Locate the cell with the specified text and output its [x, y] center coordinate. 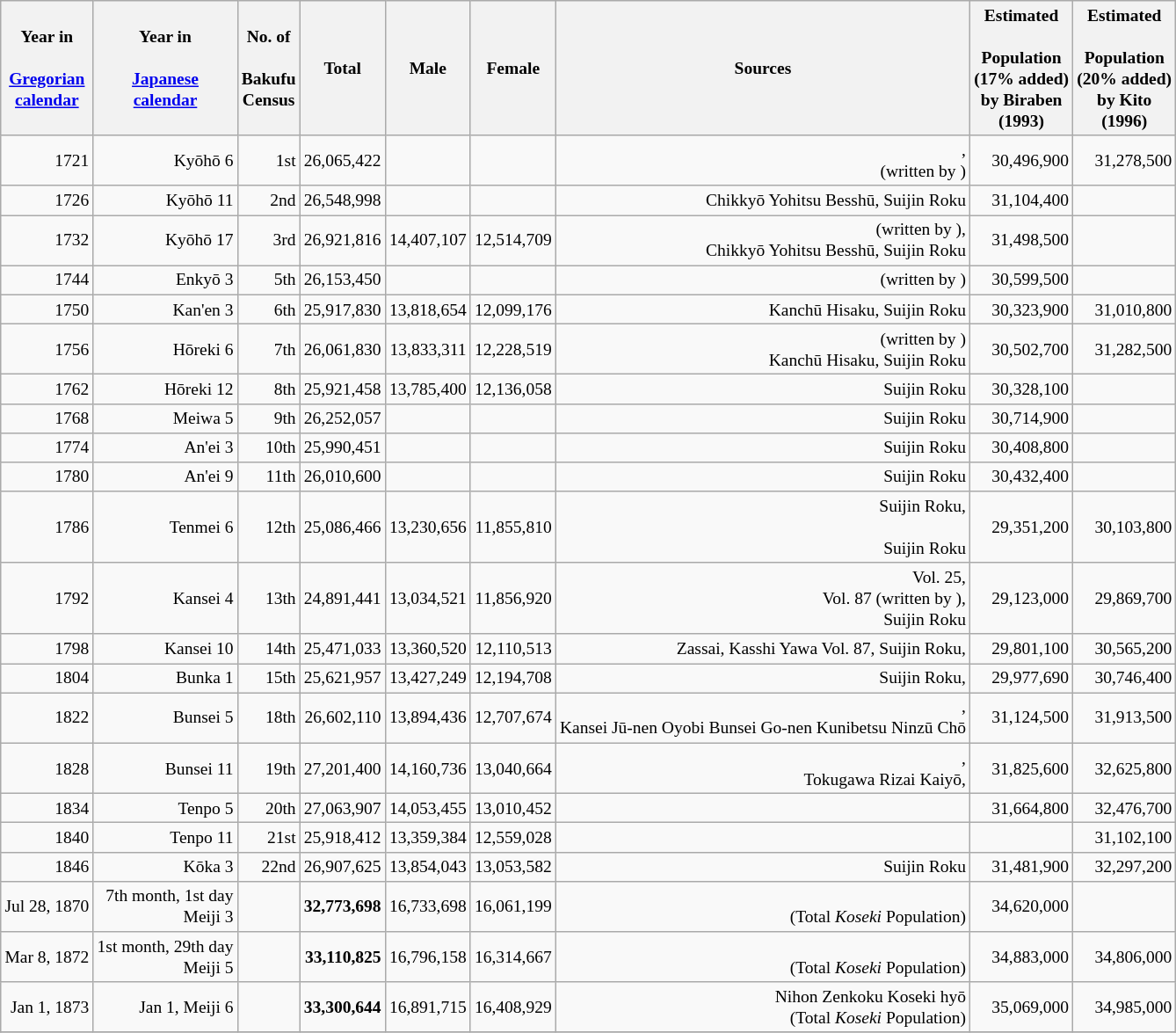
,Kansei Jū-nen Oyobi Bunsei Go-nen Kunibetsu Ninzū Chō [763, 717]
30,328,100 [1021, 389]
Kyōhō 6 [165, 160]
30,502,700 [1021, 348]
18th [269, 717]
1834 [47, 809]
33,300,644 [343, 1008]
35,069,000 [1021, 1008]
Male [427, 69]
25,086,466 [343, 527]
16,314,667 [513, 957]
30,714,900 [1021, 418]
26,921,816 [343, 241]
31,102,100 [1125, 837]
12,136,058 [513, 389]
Kansei 4 [165, 598]
29,869,700 [1125, 598]
13,427,249 [427, 679]
31,282,500 [1125, 348]
1828 [47, 768]
Bunsei 5 [165, 717]
30,432,400 [1021, 476]
Sources [763, 69]
Tenpo 11 [165, 837]
6th [269, 309]
1750 [47, 309]
An'ei 3 [165, 447]
Nihon Zenkoku Koseki hyō(Total Koseki Population) [763, 1008]
34,806,000 [1125, 957]
31,913,500 [1125, 717]
No. ofBakufu Census [269, 69]
25,917,830 [343, 309]
12,099,176 [513, 309]
31,124,500 [1021, 717]
26,252,057 [343, 418]
2nd [269, 200]
34,985,000 [1125, 1008]
30,746,400 [1125, 679]
30,408,800 [1021, 447]
1786 [47, 527]
Jan 1, Meiji 6 [165, 1008]
14,053,455 [427, 809]
Kan'en 3 [165, 309]
13th [269, 598]
25,921,458 [343, 389]
12,110,513 [513, 649]
Kyōhō 11 [165, 200]
31,104,400 [1021, 200]
Vol. 25, Vol. 87 (written by ),Suijin Roku [763, 598]
12,707,674 [513, 717]
24,891,441 [343, 598]
13,053,582 [513, 867]
1822 [47, 717]
(written by ) [763, 280]
16,061,199 [513, 906]
13,854,043 [427, 867]
Jan 1, 1873 [47, 1008]
Suijin Roku, [763, 679]
8th [269, 389]
Year inGregoriancalendar [47, 69]
31,278,500 [1125, 160]
1732 [47, 241]
1804 [47, 679]
1774 [47, 447]
30,599,500 [1021, 280]
1840 [47, 837]
EstimatedPopulation (20% added) by Kito (1996) [1125, 69]
26,602,110 [343, 717]
29,123,000 [1021, 598]
13,833,311 [427, 348]
Suijin Roku,Suijin Roku [763, 527]
1756 [47, 348]
Kyōhō 17 [165, 241]
26,061,830 [343, 348]
10th [269, 447]
Chikkyō Yohitsu Besshū, Suijin Roku [763, 200]
Kansei 10 [165, 649]
34,883,000 [1021, 957]
26,548,998 [343, 200]
27,201,400 [343, 768]
30,565,200 [1125, 649]
29,977,690 [1021, 679]
3rd [269, 241]
29,801,100 [1021, 649]
Hōreki 6 [165, 348]
11,856,920 [513, 598]
26,065,422 [343, 160]
14th [269, 649]
EstimatedPopulation (17% added) by Biraben (1993) [1021, 69]
12,514,709 [513, 241]
31,825,600 [1021, 768]
1846 [47, 867]
12,228,519 [513, 348]
Kanchū Hisaku, Suijin Roku [763, 309]
32,773,698 [343, 906]
25,621,957 [343, 679]
16,733,698 [427, 906]
21st [269, 837]
1st month, 29th dayMeiji 5 [165, 957]
32,476,700 [1125, 809]
30,496,900 [1021, 160]
34,620,000 [1021, 906]
(written by )Kanchū Hisaku, Suijin Roku [763, 348]
13,818,654 [427, 309]
1762 [47, 389]
1792 [47, 598]
13,359,384 [427, 837]
31,481,900 [1021, 867]
30,103,800 [1125, 527]
29,351,200 [1021, 527]
9th [269, 418]
1726 [47, 200]
15th [269, 679]
13,010,452 [513, 809]
Female [513, 69]
11th [269, 476]
Total [343, 69]
An'ei 9 [165, 476]
Bunka 1 [165, 679]
16,796,158 [427, 957]
11,855,810 [513, 527]
7th [269, 348]
13,034,521 [427, 598]
Tenpo 5 [165, 809]
22nd [269, 867]
14,160,736 [427, 768]
32,625,800 [1125, 768]
33,110,825 [343, 957]
26,153,450 [343, 280]
25,918,412 [343, 837]
14,407,107 [427, 241]
12,559,028 [513, 837]
(written by ),Chikkyō Yohitsu Besshū, Suijin Roku [763, 241]
12,194,708 [513, 679]
Bunsei 11 [165, 768]
25,990,451 [343, 447]
Hōreki 12 [165, 389]
Enkyō 3 [165, 280]
12th [269, 527]
27,063,907 [343, 809]
31,498,500 [1021, 241]
5th [269, 280]
26,010,600 [343, 476]
13,360,520 [427, 649]
26,907,625 [343, 867]
16,891,715 [427, 1008]
Year inJapanesecalendar [165, 69]
Kōka 3 [165, 867]
13,230,656 [427, 527]
Mar 8, 1872 [47, 957]
Zassai, Kasshi Yawa Vol. 87, Suijin Roku, [763, 649]
Meiwa 5 [165, 418]
1798 [47, 649]
7th month, 1st dayMeiji 3 [165, 906]
1780 [47, 476]
13,785,400 [427, 389]
1744 [47, 280]
1721 [47, 160]
31,010,800 [1125, 309]
Jul 28, 1870 [47, 906]
31,664,800 [1021, 809]
19th [269, 768]
Tenmei 6 [165, 527]
25,471,033 [343, 649]
32,297,200 [1125, 867]
13,894,436 [427, 717]
13,040,664 [513, 768]
20th [269, 809]
1768 [47, 418]
1st [269, 160]
, (written by ) [763, 160]
,Tokugawa Rizai Kaiyō, [763, 768]
30,323,900 [1021, 309]
16,408,929 [513, 1008]
